Detect which cell encompasses the target text, then output its (X, Y) center coordinate. 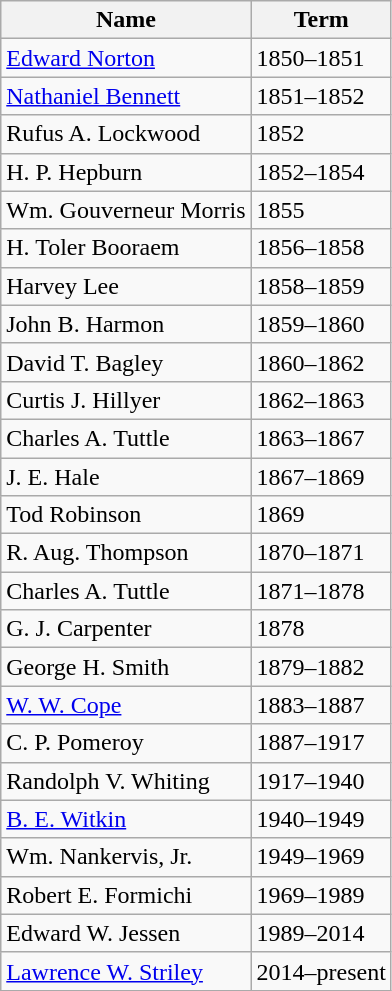
1883–1887 (321, 705)
Wm. Gouverneur Morris (126, 210)
B. E. Witkin (126, 819)
Name (126, 20)
1867–1869 (321, 477)
Wm. Nankervis, Jr. (126, 857)
Nathaniel Bennett (126, 96)
R. Aug. Thompson (126, 553)
1887–1917 (321, 743)
1878 (321, 629)
Term (321, 20)
G. J. Carpenter (126, 629)
1949–1969 (321, 857)
Edward Norton (126, 58)
1859–1860 (321, 324)
1969–1989 (321, 895)
1852 (321, 134)
Rufus A. Lockwood (126, 134)
1851–1852 (321, 96)
1852–1854 (321, 172)
H. Toler Booraem (126, 248)
1940–1949 (321, 819)
W. W. Cope (126, 705)
H. P. Hepburn (126, 172)
Harvey Lee (126, 286)
1863–1867 (321, 438)
1862–1863 (321, 400)
C. P. Pomeroy (126, 743)
1850–1851 (321, 58)
Tod Robinson (126, 515)
J. E. Hale (126, 477)
1869 (321, 515)
Robert E. Formichi (126, 895)
1871–1878 (321, 591)
2014–present (321, 971)
John B. Harmon (126, 324)
David T. Bagley (126, 362)
1870–1871 (321, 553)
George H. Smith (126, 667)
Randolph V. Whiting (126, 781)
1860–1862 (321, 362)
Curtis J. Hillyer (126, 400)
Edward W. Jessen (126, 933)
1855 (321, 210)
1856–1858 (321, 248)
1858–1859 (321, 286)
1879–1882 (321, 667)
1989–2014 (321, 933)
Lawrence W. Striley (126, 971)
1917–1940 (321, 781)
